Output the (x, y) coordinate of the center of the cell containing the given text.  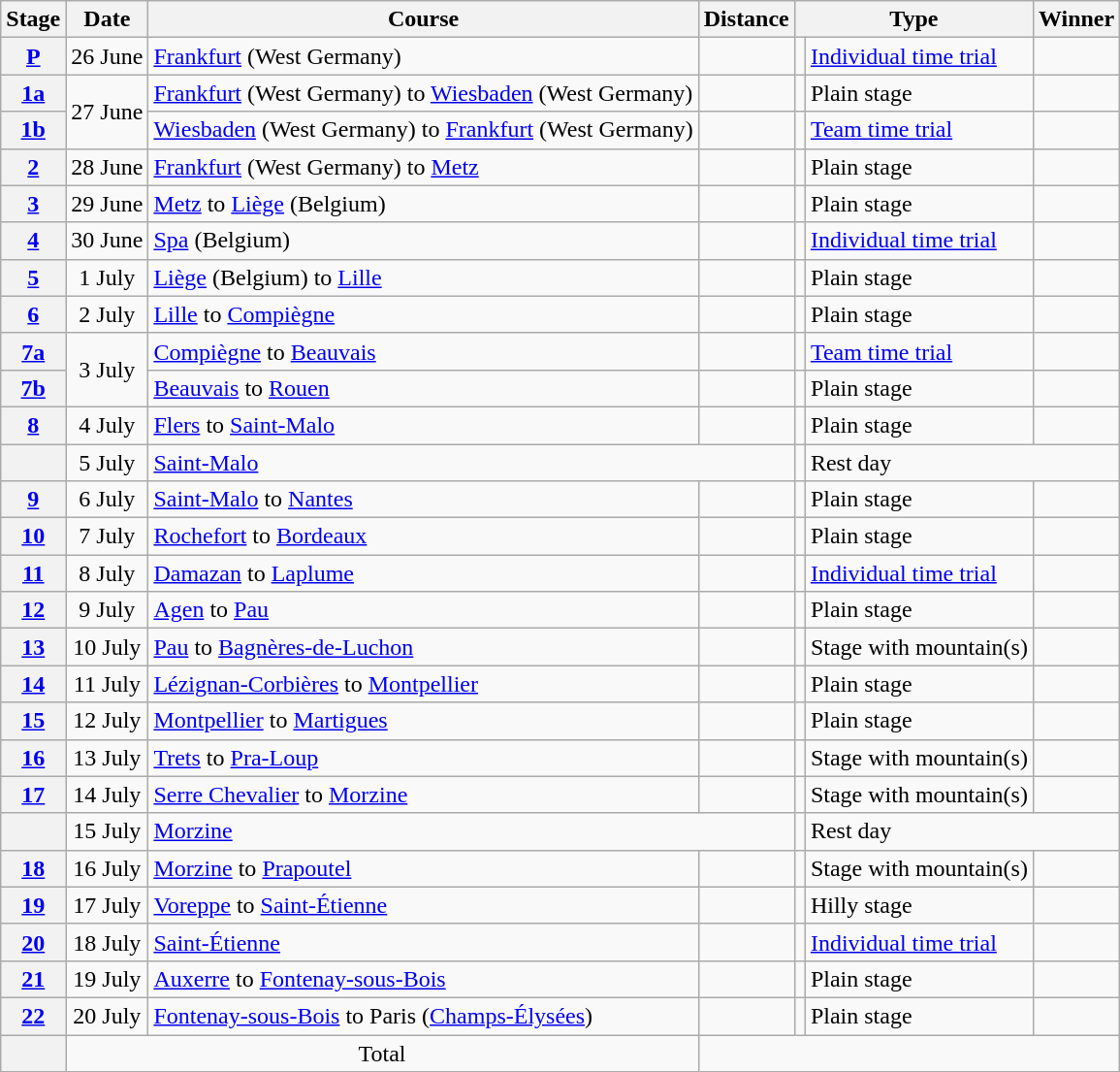
Frankfurt (West Germany) to Wiesbaden (West Germany) (423, 93)
9 (33, 500)
5 (33, 277)
8 (33, 425)
Flers to Saint-Malo (423, 425)
Lézignan-Corbières to Montpellier (423, 684)
2 July (107, 314)
3 July (107, 370)
6 July (107, 500)
Morzine to Prapoutel (423, 868)
1b (33, 130)
Liège (Belgium) to Lille (423, 277)
1a (33, 93)
19 (33, 905)
15 (33, 721)
7 July (107, 536)
Saint-Étienne (423, 942)
Rochefort to Bordeaux (423, 536)
17 (33, 795)
18 (33, 868)
13 July (107, 758)
15 July (107, 831)
Beauvais to Rouen (423, 388)
12 (33, 610)
29 June (107, 204)
Morzine (471, 831)
Winner (1076, 19)
Stage (33, 19)
21 (33, 979)
Pau to Bagnères-de-Luchon (423, 647)
P (33, 56)
3 (33, 204)
Damazan to Laplume (423, 573)
4 (33, 241)
Wiesbaden (West Germany) to Frankfurt (West Germany) (423, 130)
4 July (107, 425)
Auxerre to Fontenay-sous-Bois (423, 979)
Saint-Malo to Nantes (423, 500)
6 (33, 314)
10 (33, 536)
Date (107, 19)
Frankfurt (West Germany) (423, 56)
10 July (107, 647)
20 July (107, 1016)
11 July (107, 684)
Serre Chevalier to Morzine (423, 795)
Type (913, 19)
Metz to Liège (Belgium) (423, 204)
16 (33, 758)
27 June (107, 112)
1 July (107, 277)
Distance (747, 19)
Lille to Compiègne (423, 314)
18 July (107, 942)
Voreppe to Saint-Étienne (423, 905)
Spa (Belgium) (423, 241)
13 (33, 647)
17 July (107, 905)
Total (382, 1053)
8 July (107, 573)
12 July (107, 721)
Frankfurt (West Germany) to Metz (423, 167)
Trets to Pra-Loup (423, 758)
26 June (107, 56)
Agen to Pau (423, 610)
Fontenay-sous-Bois to Paris (Champs-Élysées) (423, 1016)
Saint-Malo (471, 463)
9 July (107, 610)
5 July (107, 463)
11 (33, 573)
28 June (107, 167)
30 June (107, 241)
14 (33, 684)
19 July (107, 979)
Compiègne to Beauvais (423, 351)
20 (33, 942)
14 July (107, 795)
2 (33, 167)
Course (423, 19)
22 (33, 1016)
7a (33, 351)
7b (33, 388)
16 July (107, 868)
Montpellier to Martigues (423, 721)
Hilly stage (919, 905)
